Return [X, Y] of the center of cell containing provided text 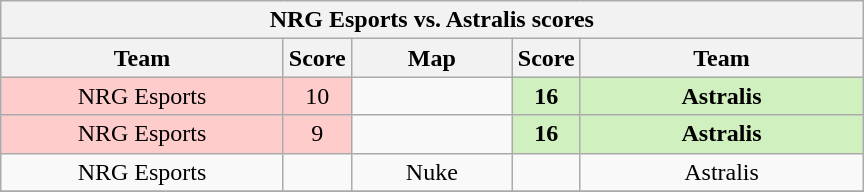
Map [432, 58]
9 [317, 134]
Nuke [432, 172]
NRG Esports vs. Astralis scores [432, 20]
10 [317, 96]
